Output the [x, y] coordinate of the center of the cell containing the given text.  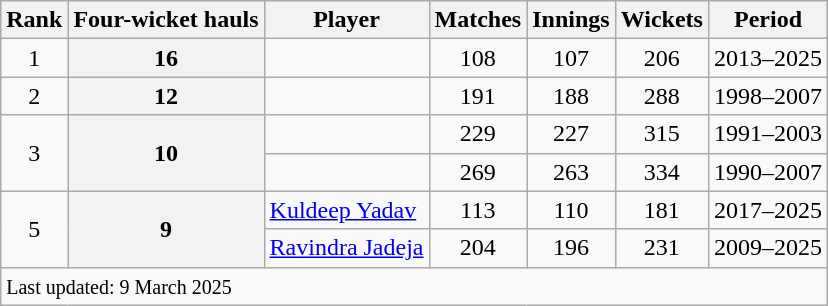
1990–2007 [768, 172]
Player [346, 20]
315 [662, 134]
2017–2025 [768, 210]
10 [166, 153]
5 [34, 229]
Matches [478, 20]
1 [34, 58]
191 [478, 96]
334 [662, 172]
9 [166, 229]
12 [166, 96]
188 [571, 96]
108 [478, 58]
231 [662, 248]
113 [478, 210]
2009–2025 [768, 248]
Innings [571, 20]
229 [478, 134]
Four-wicket hauls [166, 20]
269 [478, 172]
Last updated: 9 March 2025 [414, 286]
2013–2025 [768, 58]
16 [166, 58]
2 [34, 96]
110 [571, 210]
227 [571, 134]
1998–2007 [768, 96]
Period [768, 20]
Rank [34, 20]
1991–2003 [768, 134]
206 [662, 58]
263 [571, 172]
3 [34, 153]
288 [662, 96]
107 [571, 58]
Kuldeep Yadav [346, 210]
Wickets [662, 20]
204 [478, 248]
Ravindra Jadeja [346, 248]
196 [571, 248]
181 [662, 210]
